Detect which cell encompasses the target text, then output its (x, y) center coordinate. 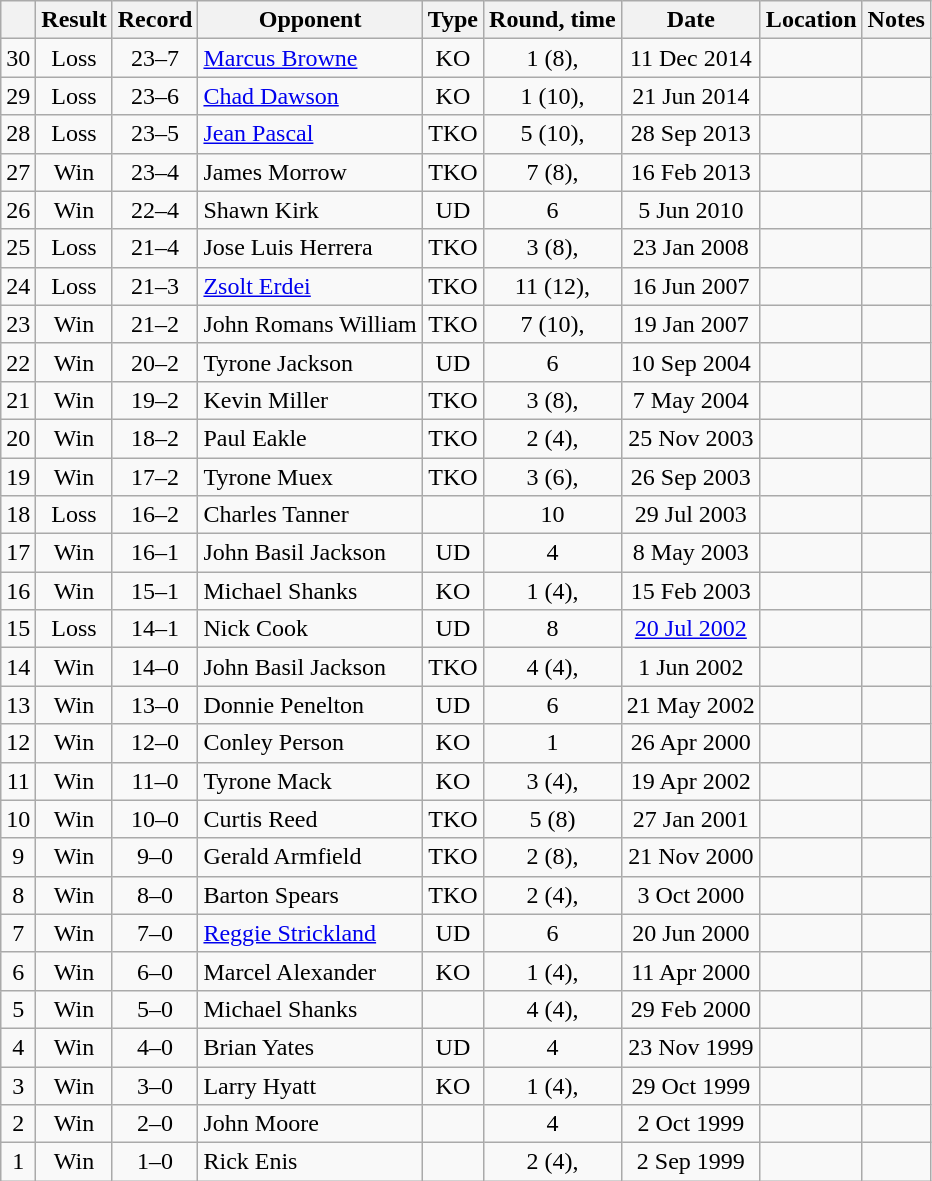
1 (10), (553, 96)
19 Apr 2002 (690, 781)
12 (18, 743)
23–7 (155, 58)
16–1 (155, 553)
Record (155, 20)
2–0 (155, 1124)
23 Jan 2008 (690, 248)
Date (690, 20)
Marcus Browne (310, 58)
16–2 (155, 515)
Round, time (553, 20)
23–5 (155, 134)
20–2 (155, 362)
29 (18, 96)
28 (18, 134)
19 (18, 477)
11 (12), (553, 286)
25 Nov 2003 (690, 438)
16 Jun 2007 (690, 286)
Nick Cook (310, 629)
Type (452, 20)
2 (18, 1124)
2 Oct 1999 (690, 1124)
18–2 (155, 438)
Marcel Alexander (310, 971)
1–0 (155, 1162)
3 (4), (553, 781)
5–0 (155, 1009)
13 (18, 705)
3 (6), (553, 477)
21 Jun 2014 (690, 96)
5 (18, 1009)
10 Sep 2004 (690, 362)
21 May 2002 (690, 705)
1 Jun 2002 (690, 667)
John Romans William (310, 324)
3–0 (155, 1085)
15 Feb 2003 (690, 591)
2 (8), (553, 857)
Opponent (310, 20)
1 (8), (553, 58)
26 (18, 210)
28 Sep 2013 (690, 134)
John Moore (310, 1124)
7 May 2004 (690, 400)
17–2 (155, 477)
Zsolt Erdei (310, 286)
5 Jun 2010 (690, 210)
Tyrone Mack (310, 781)
16 Feb 2013 (690, 172)
9–0 (155, 857)
27 (18, 172)
7 (10), (553, 324)
Kevin Miller (310, 400)
Brian Yates (310, 1047)
24 (18, 286)
Conley Person (310, 743)
21–3 (155, 286)
30 (18, 58)
7 (8), (553, 172)
12–0 (155, 743)
5 (10), (553, 134)
8–0 (155, 895)
26 Apr 2000 (690, 743)
11 Dec 2014 (690, 58)
Donnie Penelton (310, 705)
3 Oct 2000 (690, 895)
21 Nov 2000 (690, 857)
20 (18, 438)
18 (18, 515)
14–1 (155, 629)
Charles Tanner (310, 515)
Tyrone Jackson (310, 362)
27 Jan 2001 (690, 819)
23–4 (155, 172)
3 (18, 1085)
13–0 (155, 705)
8 May 2003 (690, 553)
Gerald Armfield (310, 857)
11 Apr 2000 (690, 971)
Shawn Kirk (310, 210)
Larry Hyatt (310, 1085)
Tyrone Muex (310, 477)
Jean Pascal (310, 134)
19–2 (155, 400)
29 Feb 2000 (690, 1009)
Reggie Strickland (310, 933)
20 Jun 2000 (690, 933)
Location (811, 20)
5 (8) (553, 819)
21–2 (155, 324)
22 (18, 362)
23 Nov 1999 (690, 1047)
17 (18, 553)
23–6 (155, 96)
26 Sep 2003 (690, 477)
9 (18, 857)
11 (18, 781)
22–4 (155, 210)
10–0 (155, 819)
James Morrow (310, 172)
7 (18, 933)
2 Sep 1999 (690, 1162)
Curtis Reed (310, 819)
23 (18, 324)
Rick Enis (310, 1162)
Paul Eakle (310, 438)
16 (18, 591)
19 Jan 2007 (690, 324)
6–0 (155, 971)
25 (18, 248)
Chad Dawson (310, 96)
15–1 (155, 591)
21–4 (155, 248)
29 Oct 1999 (690, 1085)
Result (74, 20)
Barton Spears (310, 895)
4–0 (155, 1047)
21 (18, 400)
20 Jul 2002 (690, 629)
29 Jul 2003 (690, 515)
14 (18, 667)
15 (18, 629)
Notes (896, 20)
Jose Luis Herrera (310, 248)
14–0 (155, 667)
11–0 (155, 781)
7–0 (155, 933)
